Search for the cell housing the specified text and yield its (x, y) center coordinate. 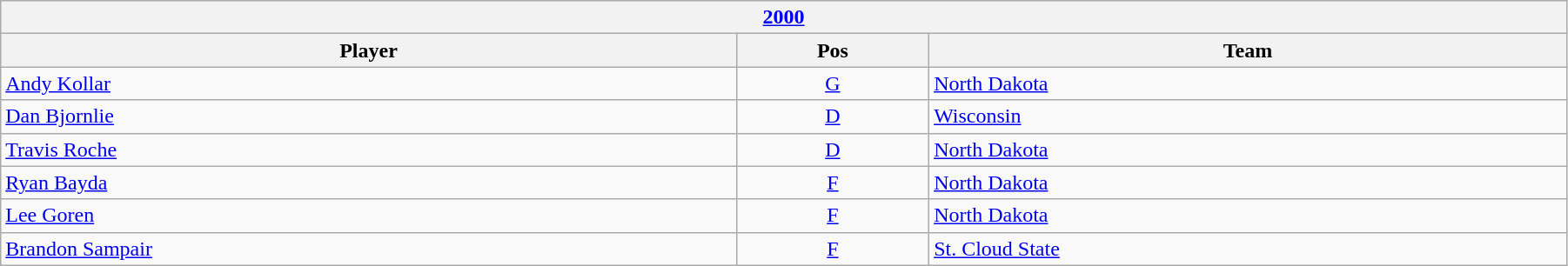
Travis Roche (369, 150)
Player (369, 50)
G (832, 83)
Ryan Bayda (369, 183)
Pos (832, 50)
Dan Bjornlie (369, 116)
Team (1248, 50)
Andy Kollar (369, 83)
Wisconsin (1248, 116)
2000 (784, 17)
Lee Goren (369, 216)
Brandon Sampair (369, 249)
St. Cloud State (1248, 249)
